Determine the [x, y] coordinate at the center of the cell enclosing the given text.  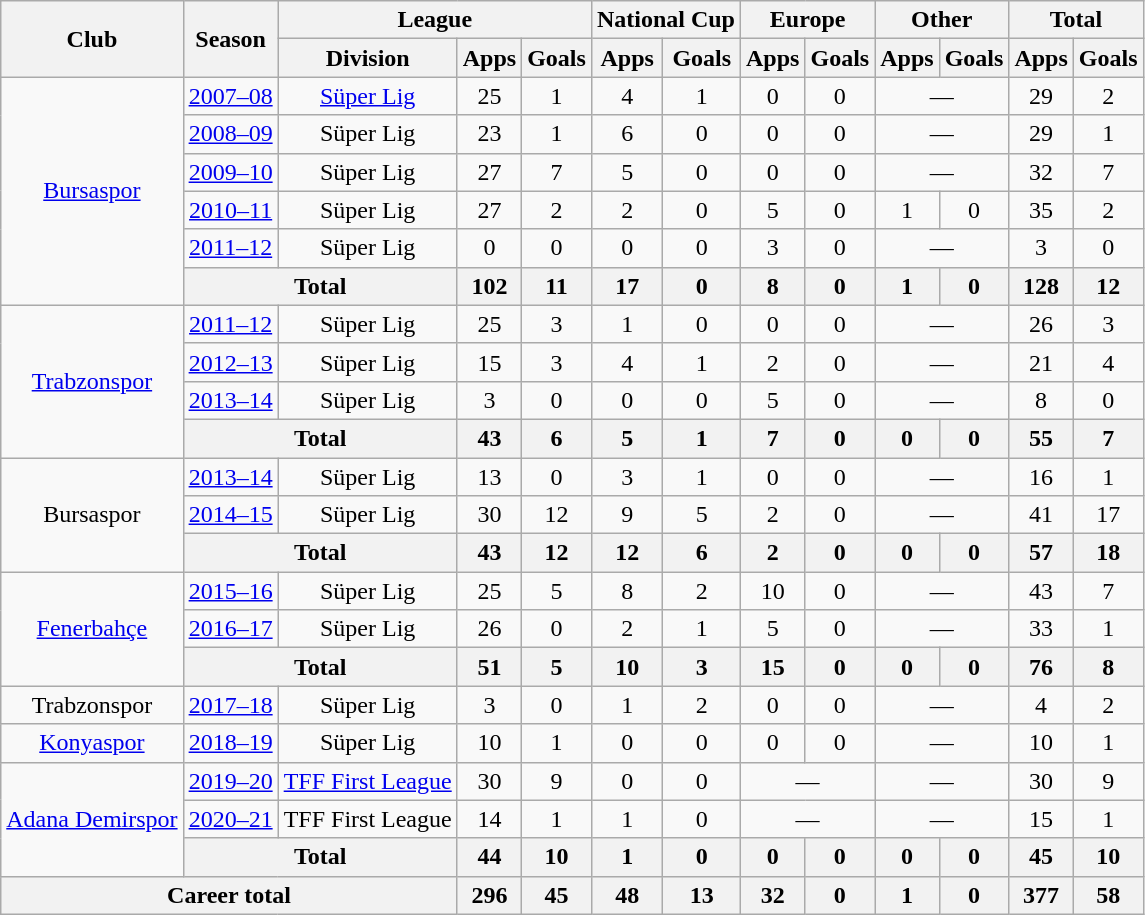
2016–17 [230, 629]
Fenerbahçe [92, 629]
Club [92, 39]
11 [557, 286]
2012–13 [230, 362]
44 [489, 857]
23 [489, 134]
Career total [229, 895]
2020–21 [230, 819]
Other [942, 20]
51 [489, 667]
National Cup [666, 20]
2014–15 [230, 515]
League [434, 20]
57 [1041, 553]
41 [1041, 515]
Konyaspor [92, 743]
Adana Demirspor [92, 819]
2010–11 [230, 210]
33 [1041, 629]
2017–18 [230, 705]
Division [368, 58]
Europe [808, 20]
16 [1041, 477]
2009–10 [230, 172]
14 [489, 819]
21 [1041, 362]
18 [1108, 553]
377 [1041, 895]
55 [1041, 438]
2015–16 [230, 591]
102 [489, 286]
296 [489, 895]
2007–08 [230, 96]
2019–20 [230, 781]
2018–19 [230, 743]
76 [1041, 667]
Season [230, 39]
35 [1041, 210]
128 [1041, 286]
58 [1108, 895]
2008–09 [230, 134]
48 [627, 895]
